Detect which cell encompasses the target text, then output its (X, Y) center coordinate. 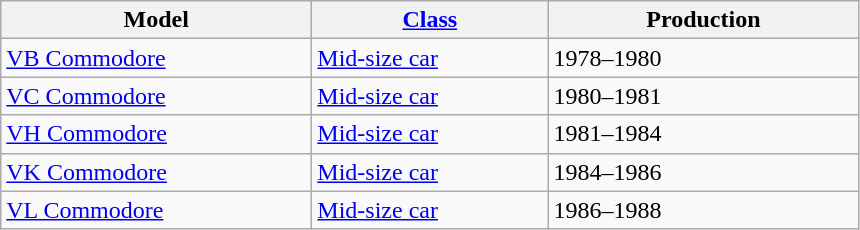
1981–1984 (704, 134)
1980–1981 (704, 96)
VC Commodore (156, 96)
1986–1988 (704, 210)
VB Commodore (156, 58)
VH Commodore (156, 134)
VL Commodore (156, 210)
VK Commodore (156, 172)
Production (704, 20)
Class (430, 20)
1978–1980 (704, 58)
Model (156, 20)
1984–1986 (704, 172)
